Detect which cell encompasses the target text, then output its (X, Y) center coordinate. 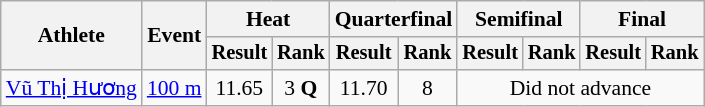
100 m (174, 88)
Heat (268, 19)
Athlete (72, 36)
Quarterfinal (394, 19)
Did not advance (580, 88)
8 (428, 88)
Event (174, 36)
Semifinal (518, 19)
11.65 (240, 88)
11.70 (364, 88)
3 Q (301, 88)
Vũ Thị Hương (72, 88)
Final (642, 19)
